Determine the (X, Y) coordinate at the center of the cell enclosing the given text.  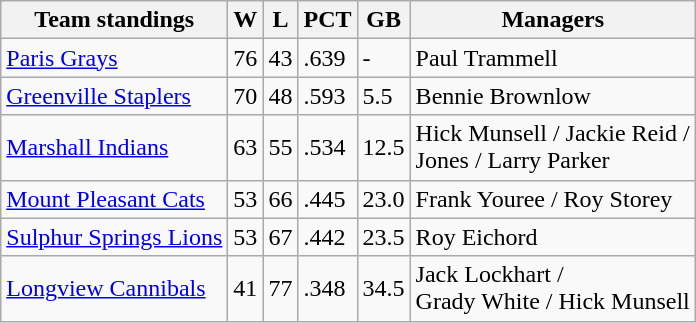
Sulphur Springs Lions (114, 237)
12.5 (384, 148)
43 (280, 58)
.593 (328, 96)
Hick Munsell / Jackie Reid / Jones / Larry Parker (552, 148)
Longview Cannibals (114, 288)
76 (246, 58)
W (246, 20)
L (280, 20)
- (384, 58)
63 (246, 148)
67 (280, 237)
.445 (328, 199)
23.0 (384, 199)
Roy Eichord (552, 237)
Mount Pleasant Cats (114, 199)
Jack Lockhart / Grady White / Hick Munsell (552, 288)
55 (280, 148)
.534 (328, 148)
Team standings (114, 20)
Bennie Brownlow (552, 96)
48 (280, 96)
23.5 (384, 237)
70 (246, 96)
Frank Youree / Roy Storey (552, 199)
Paris Grays (114, 58)
Managers (552, 20)
5.5 (384, 96)
PCT (328, 20)
Greenville Staplers (114, 96)
Paul Trammell (552, 58)
.442 (328, 237)
.348 (328, 288)
GB (384, 20)
77 (280, 288)
66 (280, 199)
.639 (328, 58)
Marshall Indians (114, 148)
34.5 (384, 288)
41 (246, 288)
